Determine the [x, y] coordinate at the center of the cell enclosing the given text.  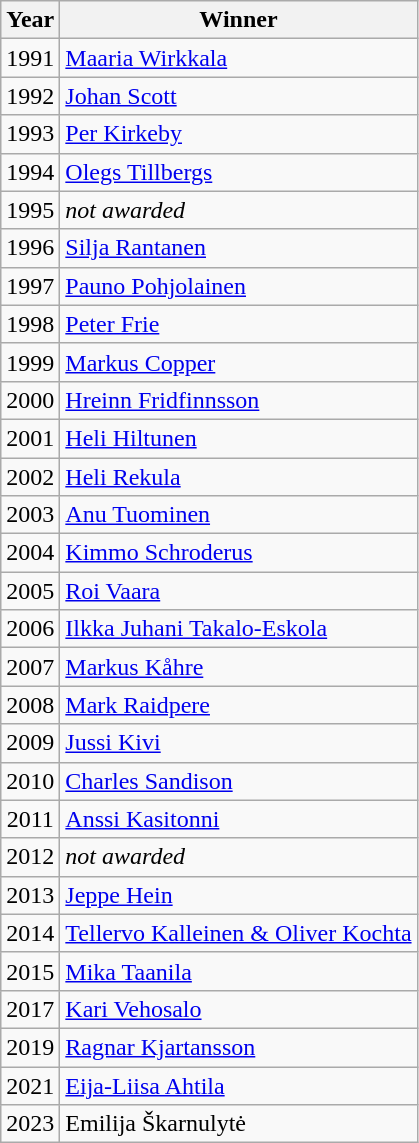
1996 [30, 248]
2001 [30, 438]
2019 [30, 1047]
1997 [30, 286]
Silja Rantanen [238, 248]
Markus Kåhre [238, 667]
Ragnar Kjartansson [238, 1047]
2013 [30, 895]
Eija-Liisa Ahtila [238, 1085]
Winner [238, 20]
Hreinn Fridfinnsson [238, 400]
2004 [30, 553]
Anu Tuominen [238, 515]
2000 [30, 400]
Ilkka Juhani Takalo-Eskola [238, 629]
2007 [30, 667]
Jussi Kivi [238, 743]
2008 [30, 705]
2015 [30, 971]
2021 [30, 1085]
Kari Vehosalo [238, 1009]
Year [30, 20]
Peter Frie [238, 324]
Heli Rekula [238, 477]
Markus Copper [238, 362]
Jeppe Hein [238, 895]
Charles Sandison [238, 781]
Heli Hiltunen [238, 438]
2012 [30, 857]
1992 [30, 96]
Mark Raidpere [238, 705]
1993 [30, 134]
Roi Vaara [238, 591]
Per Kirkeby [238, 134]
Emilija Škarnulytė [238, 1124]
2017 [30, 1009]
Johan Scott [238, 96]
2011 [30, 819]
2023 [30, 1124]
2014 [30, 933]
2009 [30, 743]
2010 [30, 781]
Tellervo Kalleinen & Oliver Kochta [238, 933]
1999 [30, 362]
Mika Taanila [238, 971]
1994 [30, 172]
2006 [30, 629]
Pauno Pohjolainen [238, 286]
2002 [30, 477]
Kimmo Schroderus [238, 553]
Maaria Wirkkala [238, 58]
2005 [30, 591]
1998 [30, 324]
2003 [30, 515]
Olegs Tillbergs [238, 172]
1991 [30, 58]
1995 [30, 210]
Anssi Kasitonni [238, 819]
